Identify which cell holds the provided text, then report its [X, Y] central coordinate. 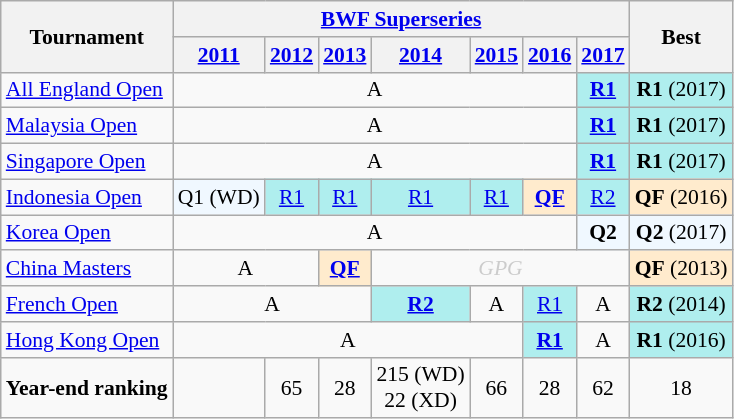
Singapore Open [87, 162]
Tournament [87, 36]
2013 [344, 55]
Korea Open [87, 233]
Indonesia Open [87, 197]
GPG [500, 269]
2016 [550, 55]
Q2 [602, 233]
2017 [602, 55]
QF (2016) [682, 197]
Best [682, 36]
China Masters [87, 269]
215 (WD)22 (XD) [420, 388]
QF (2013) [682, 269]
62 [602, 388]
Malaysia Open [87, 126]
All England Open [87, 90]
Hong Kong Open [87, 340]
Q1 (WD) [219, 197]
French Open [87, 304]
Q2 (2017) [682, 233]
Year-end ranking [87, 388]
2015 [496, 55]
2014 [420, 55]
66 [496, 388]
R2 (2014) [682, 304]
65 [292, 388]
2012 [292, 55]
BWF Superseries [402, 19]
2011 [219, 55]
18 [682, 388]
R1 (2016) [682, 340]
